Output the [x, y] coordinate of the center of the cell containing the given text.  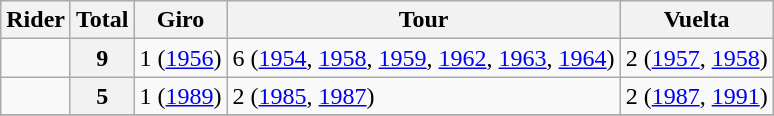
9 [102, 58]
5 [102, 96]
Tour [424, 20]
1 (1956) [180, 58]
2 (1957, 1958) [696, 58]
Giro [180, 20]
Total [102, 20]
2 (1987, 1991) [696, 96]
6 (1954, 1958, 1959, 1962, 1963, 1964) [424, 58]
Rider [36, 20]
1 (1989) [180, 96]
Vuelta [696, 20]
2 (1985, 1987) [424, 96]
